Output the (X, Y) coordinate of the center of the cell containing the given text.  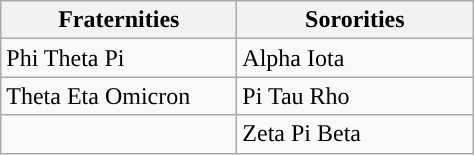
Sororities (355, 20)
Alpha Iota (355, 58)
Pi Tau Rho (355, 96)
Phi Theta Pi (119, 58)
Zeta Pi Beta (355, 134)
Fraternities (119, 20)
Theta Eta Omicron (119, 96)
